Detect which cell encompasses the target text, then output its [X, Y] center coordinate. 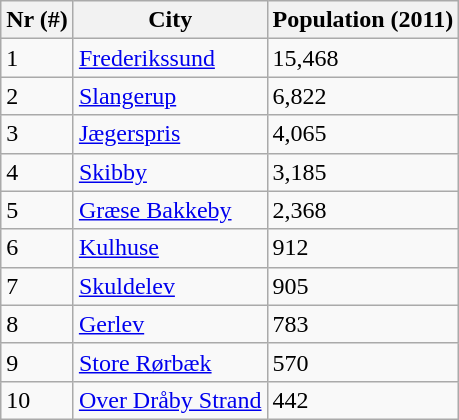
Gerlev [170, 324]
4,065 [363, 134]
2,368 [363, 210]
3 [38, 134]
4 [38, 172]
6 [38, 248]
2 [38, 96]
Skuldelev [170, 286]
5 [38, 210]
Skibby [170, 172]
8 [38, 324]
783 [363, 324]
15,468 [363, 58]
Græse Bakkeby [170, 210]
905 [363, 286]
3,185 [363, 172]
Slangerup [170, 96]
7 [38, 286]
City [170, 20]
Store Rørbæk [170, 362]
Frederikssund [170, 58]
Over Dråby Strand [170, 400]
10 [38, 400]
442 [363, 400]
Kulhuse [170, 248]
Population (2011) [363, 20]
1 [38, 58]
912 [363, 248]
Jægerspris [170, 134]
570 [363, 362]
Nr (#) [38, 20]
9 [38, 362]
6,822 [363, 96]
